Return the [x, y] coordinate for the center point of the cell that contains the specified text.  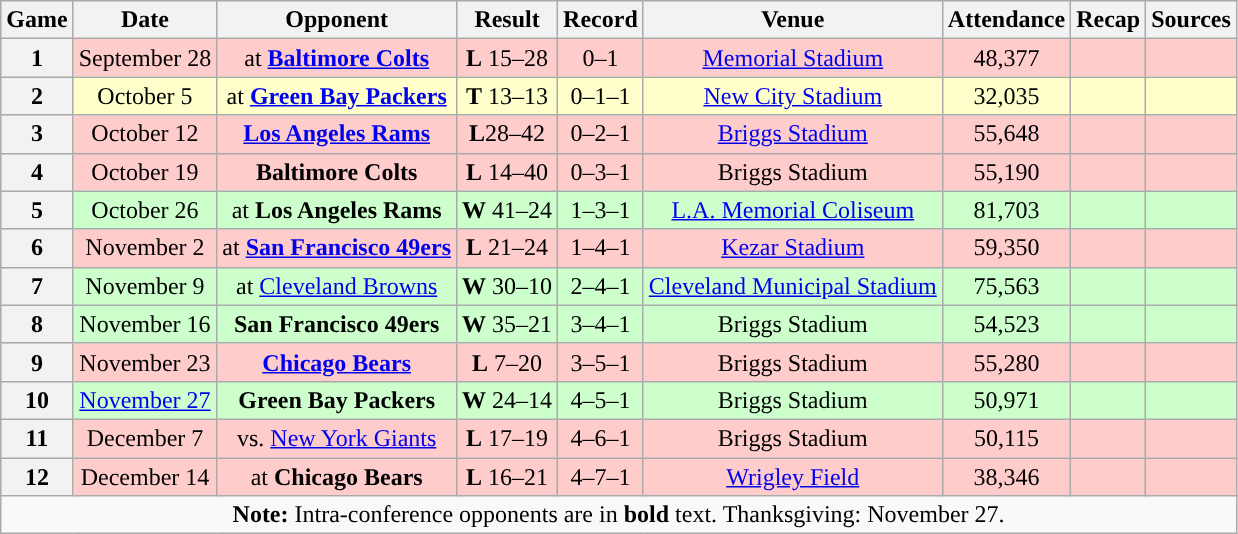
Attendance [1006, 20]
Result [508, 20]
Date [145, 20]
W 24–14 [508, 400]
50,971 [1006, 400]
L 7–20 [508, 362]
Green Bay Packers [337, 400]
at Los Angeles Rams [337, 210]
12 [37, 477]
L 16–21 [508, 477]
5 [37, 210]
10 [37, 400]
Note: Intra-conference opponents are in bold text. Thanksgiving: November 27. [619, 515]
8 [37, 324]
38,346 [1006, 477]
at Green Bay Packers [337, 96]
November 16 [145, 324]
Recap [1108, 20]
November 9 [145, 286]
Sources [1192, 20]
3–4–1 [601, 324]
4 [37, 172]
Wrigley Field [792, 477]
Chicago Bears [337, 362]
0–1–1 [601, 96]
November 23 [145, 362]
Game [37, 20]
Los Angeles Rams [337, 134]
at San Francisco 49ers [337, 248]
54,523 [1006, 324]
2 [37, 96]
3 [37, 134]
December 7 [145, 438]
0–2–1 [601, 134]
W 35–21 [508, 324]
T 13–13 [508, 96]
at Cleveland Browns [337, 286]
59,350 [1006, 248]
October 26 [145, 210]
October 5 [145, 96]
4–6–1 [601, 438]
New City Stadium [792, 96]
75,563 [1006, 286]
Kezar Stadium [792, 248]
L28–42 [508, 134]
Record [601, 20]
81,703 [1006, 210]
55,280 [1006, 362]
L.A. Memorial Coliseum [792, 210]
at Baltimore Colts [337, 58]
W 41–24 [508, 210]
at Chicago Bears [337, 477]
9 [37, 362]
55,190 [1006, 172]
November 27 [145, 400]
September 28 [145, 58]
1–4–1 [601, 248]
October 19 [145, 172]
7 [37, 286]
L 15–28 [508, 58]
32,035 [1006, 96]
San Francisco 49ers [337, 324]
3–5–1 [601, 362]
Cleveland Municipal Stadium [792, 286]
11 [37, 438]
1 [37, 58]
48,377 [1006, 58]
50,115 [1006, 438]
vs. New York Giants [337, 438]
1–3–1 [601, 210]
0–3–1 [601, 172]
Opponent [337, 20]
4–7–1 [601, 477]
L 14–40 [508, 172]
November 2 [145, 248]
4–5–1 [601, 400]
6 [37, 248]
Memorial Stadium [792, 58]
0–1 [601, 58]
L 21–24 [508, 248]
L 17–19 [508, 438]
55,648 [1006, 134]
December 14 [145, 477]
Venue [792, 20]
W 30–10 [508, 286]
Baltimore Colts [337, 172]
2–4–1 [601, 286]
October 12 [145, 134]
